Return [X, Y] of the center of cell containing provided text 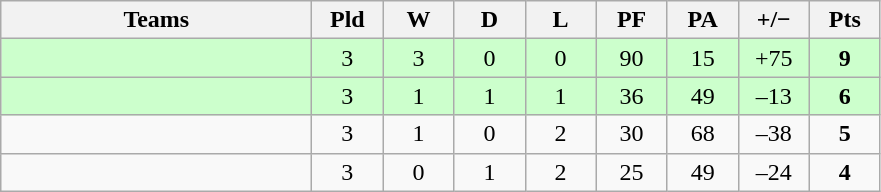
L [560, 20]
+75 [774, 58]
15 [702, 58]
PF [632, 20]
68 [702, 134]
–13 [774, 96]
4 [844, 172]
Pld [348, 20]
Pts [844, 20]
PA [702, 20]
36 [632, 96]
25 [632, 172]
–24 [774, 172]
90 [632, 58]
–38 [774, 134]
D [490, 20]
30 [632, 134]
6 [844, 96]
5 [844, 134]
9 [844, 58]
+/− [774, 20]
Teams [156, 20]
W [418, 20]
